Identify which cell holds the provided text, then report its [X, Y] central coordinate. 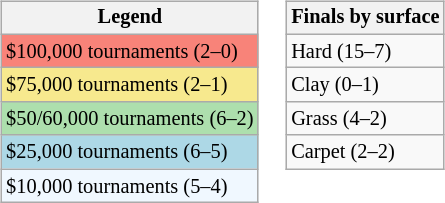
$50/60,000 tournaments (6–2) [130, 119]
Finals by surface [365, 18]
Grass (4–2) [365, 119]
$10,000 tournaments (5–4) [130, 186]
Hard (15–7) [365, 51]
$100,000 tournaments (2–0) [130, 51]
Legend [130, 18]
$75,000 tournaments (2–1) [130, 85]
$25,000 tournaments (6–5) [130, 152]
Clay (0–1) [365, 85]
Carpet (2–2) [365, 152]
